Extract the [X, Y] coordinate from the center of the cell holding the provided text.  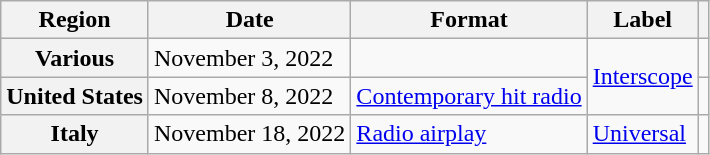
Contemporary hit radio [469, 96]
Interscope [642, 77]
Label [642, 20]
Region [75, 20]
November 18, 2022 [249, 134]
Radio airplay [469, 134]
United States [75, 96]
Various [75, 58]
November 3, 2022 [249, 58]
Italy [75, 134]
Date [249, 20]
Universal [642, 134]
Format [469, 20]
November 8, 2022 [249, 96]
